Provide the [x, y] coordinate of the cell's center where the given text is located.  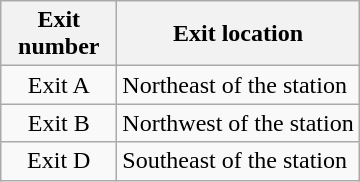
Northeast of the station [238, 85]
Northwest of the station [238, 123]
Exit number [59, 34]
Exit A [59, 85]
Exit location [238, 34]
Exit B [59, 123]
Southeast of the station [238, 161]
Exit D [59, 161]
